Scan for the cell matching the given text and deliver its [x, y] coordinate at center. 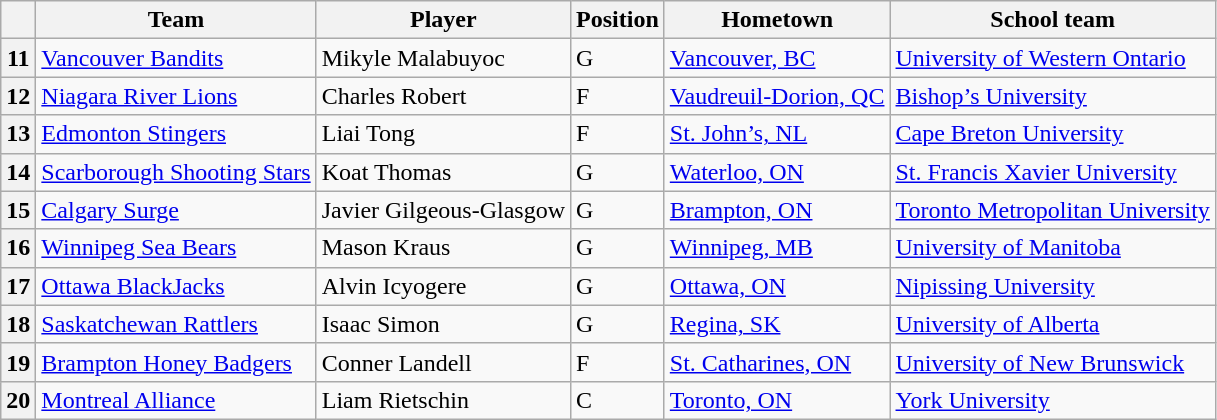
Brampton Honey Badgers [176, 362]
St. Francis Xavier University [1052, 172]
Toronto, ON [777, 400]
Winnipeg Sea Bears [176, 248]
Cape Breton University [1052, 134]
Vancouver Bandits [176, 58]
Vaudreuil-Dorion, QC [777, 96]
Bishop’s University [1052, 96]
16 [18, 248]
Ottawa, ON [777, 286]
Charles Robert [443, 96]
Montreal Alliance [176, 400]
University of New Brunswick [1052, 362]
University of Western Ontario [1052, 58]
Nipissing University [1052, 286]
Edmonton Stingers [176, 134]
Mason Kraus [443, 248]
Toronto Metropolitan University [1052, 210]
12 [18, 96]
Team [176, 20]
Niagara River Lions [176, 96]
Javier Gilgeous-Glasgow [443, 210]
St. John’s, NL [777, 134]
19 [18, 362]
Regina, SK [777, 324]
11 [18, 58]
15 [18, 210]
Koat Thomas [443, 172]
14 [18, 172]
13 [18, 134]
Scarborough Shooting Stars [176, 172]
Saskatchewan Rattlers [176, 324]
Alvin Icyogere [443, 286]
Vancouver, BC [777, 58]
C [618, 400]
Ottawa BlackJacks [176, 286]
18 [18, 324]
Liam Rietschin [443, 400]
Conner Landell [443, 362]
Waterloo, ON [777, 172]
Brampton, ON [777, 210]
University of Manitoba [1052, 248]
University of Alberta [1052, 324]
Calgary Surge [176, 210]
Winnipeg, MB [777, 248]
20 [18, 400]
Isaac Simon [443, 324]
St. Catharines, ON [777, 362]
Hometown [777, 20]
Liai Tong [443, 134]
School team [1052, 20]
17 [18, 286]
Mikyle Malabuyoc [443, 58]
Position [618, 20]
Player [443, 20]
York University [1052, 400]
